Return (x, y) of the center of cell containing provided text 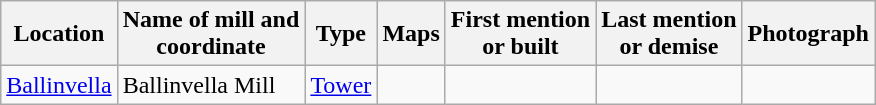
Location (59, 34)
Last mention or demise (669, 34)
Ballinvella Mill (211, 85)
First mentionor built (520, 34)
Type (341, 34)
Maps (411, 34)
Ballinvella (59, 85)
Name of mill andcoordinate (211, 34)
Photograph (808, 34)
Tower (341, 85)
